Provide the [X, Y] coordinate of the cell's center where the given text is located.  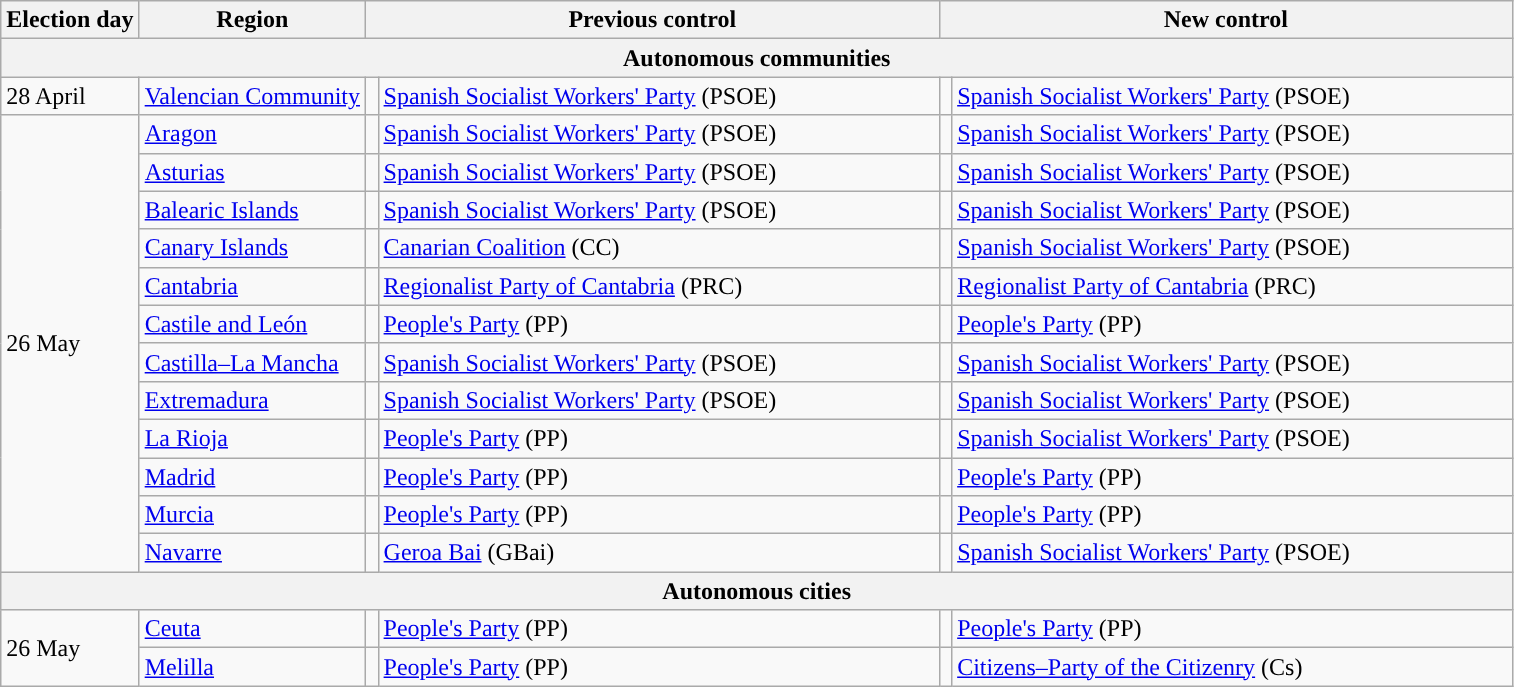
Asturias [252, 172]
Canary Islands [252, 248]
Canarian Coalition (CC) [658, 248]
Murcia [252, 515]
Extremadura [252, 400]
Balearic Islands [252, 210]
La Rioja [252, 438]
Ceuta [252, 629]
Aragon [252, 134]
Citizens–Party of the Citizenry (Cs) [1232, 667]
New control [1226, 20]
Election day [70, 20]
Autonomous communities [757, 58]
Previous control [653, 20]
Valencian Community [252, 96]
Castilla–La Mancha [252, 362]
Cantabria [252, 286]
Melilla [252, 667]
Madrid [252, 477]
Navarre [252, 553]
Geroa Bai (GBai) [658, 553]
Autonomous cities [757, 591]
28 April [70, 96]
Castile and León [252, 324]
Region [252, 20]
